Detect which cell encompasses the target text, then output its (X, Y) center coordinate. 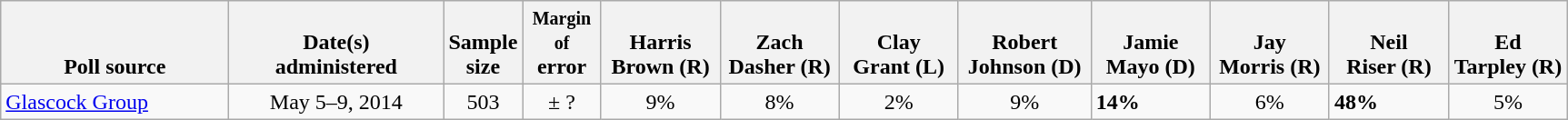
2% (898, 102)
ClayGrant (L) (898, 43)
48% (1389, 102)
HarrisBrown (R) (660, 43)
EdTarpley (R) (1507, 43)
Glascock Group (115, 102)
Margin oferror (562, 43)
5% (1507, 102)
JamieMayo (D) (1151, 43)
Poll source (115, 43)
NeilRiser (R) (1389, 43)
RobertJohnson (D) (1024, 43)
± ? (562, 102)
6% (1269, 102)
14% (1151, 102)
503 (484, 102)
ZachDasher (R) (780, 43)
JayMorris (R) (1269, 43)
8% (780, 102)
Date(s)administered (336, 43)
May 5–9, 2014 (336, 102)
Samplesize (484, 43)
